Capture the cell that displays the provided text and extract its [x, y] central coordinate. 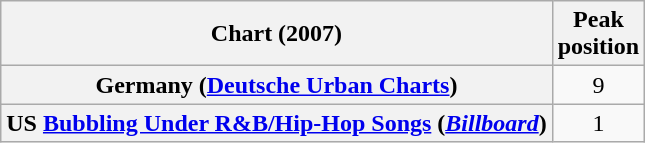
Peakposition [598, 34]
US Bubbling Under R&B/Hip-Hop Songs (Billboard) [276, 123]
9 [598, 85]
Germany (Deutsche Urban Charts) [276, 85]
1 [598, 123]
Chart (2007) [276, 34]
